Find where the given text appears and provide that cell's center as [X, Y] coordinate. 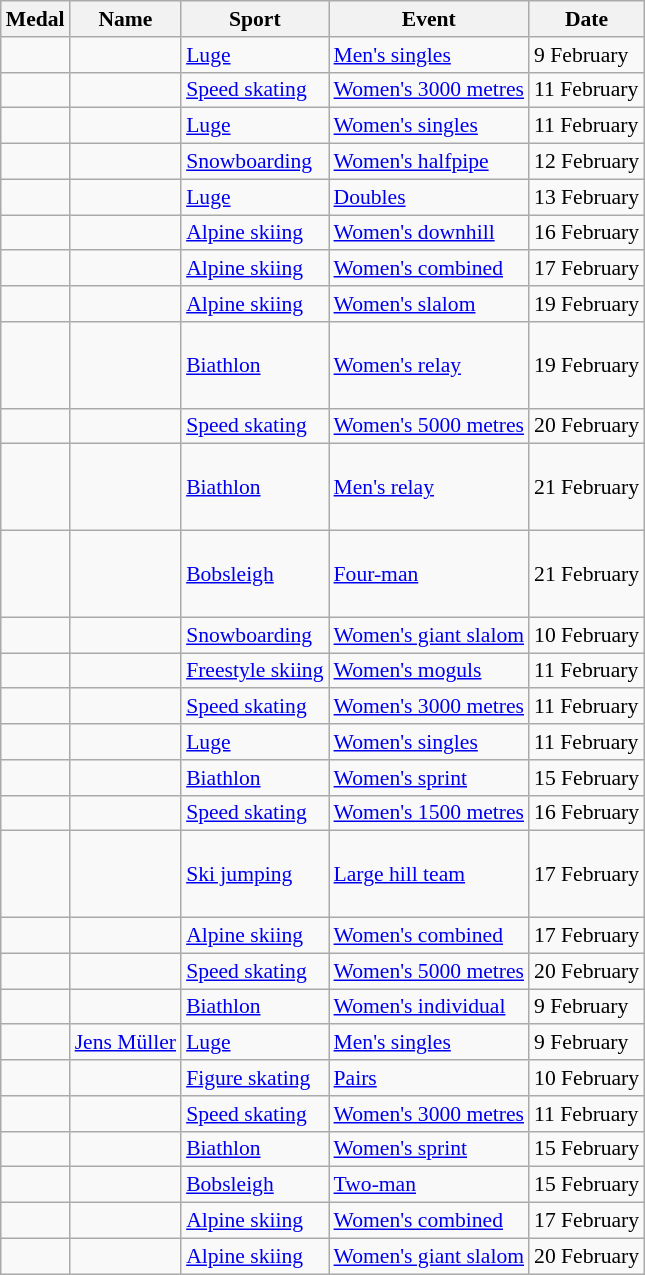
Large hill team [430, 874]
Event [430, 19]
13 February [586, 197]
Doubles [430, 197]
Date [586, 19]
Women's downhill [430, 233]
Women's moguls [430, 671]
Freestyle skiing [254, 671]
Women's slalom [430, 304]
Jens Müller [126, 1043]
Women's individual [430, 1007]
Sport [254, 19]
Figure skating [254, 1078]
Four-man [430, 574]
12 February [586, 162]
Men's relay [430, 488]
Name [126, 19]
Women's halfpipe [430, 162]
Women's relay [430, 366]
Women's 1500 metres [430, 813]
Medal [36, 19]
Two-man [430, 1185]
Pairs [430, 1078]
Ski jumping [254, 874]
